Detect which cell encompasses the target text, then output its (x, y) center coordinate. 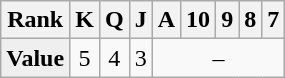
4 (114, 58)
J (140, 20)
A (166, 20)
3 (140, 58)
K (85, 20)
Value (36, 58)
Q (114, 20)
– (218, 58)
Rank (36, 20)
5 (85, 58)
7 (274, 20)
10 (198, 20)
9 (228, 20)
8 (250, 20)
